Locate the cell with the specified text and output its (x, y) center coordinate. 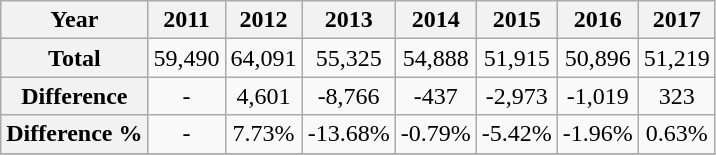
2016 (598, 20)
0.63% (676, 134)
-2,973 (516, 96)
323 (676, 96)
55,325 (348, 58)
-13.68% (348, 134)
-8,766 (348, 96)
51,219 (676, 58)
4,601 (264, 96)
Total (74, 58)
-437 (436, 96)
2013 (348, 20)
-0.79% (436, 134)
-1,019 (598, 96)
50,896 (598, 58)
2012 (264, 20)
2015 (516, 20)
-1.96% (598, 134)
2014 (436, 20)
2011 (186, 20)
7.73% (264, 134)
-5.42% (516, 134)
64,091 (264, 58)
51,915 (516, 58)
2017 (676, 20)
Difference (74, 96)
59,490 (186, 58)
54,888 (436, 58)
Year (74, 20)
Difference % (74, 134)
